Determine the (X, Y) coordinate at the center of the cell enclosing the given text.  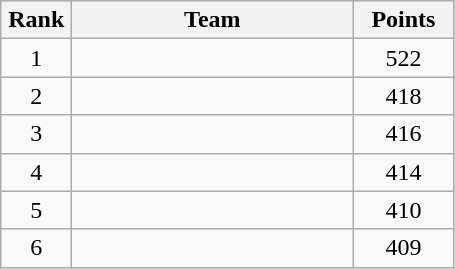
Rank (36, 20)
1 (36, 58)
2 (36, 96)
Team (212, 20)
5 (36, 210)
6 (36, 248)
522 (404, 58)
410 (404, 210)
414 (404, 172)
409 (404, 248)
418 (404, 96)
4 (36, 172)
Points (404, 20)
416 (404, 134)
3 (36, 134)
